Output the (x, y) coordinate of the center of the cell containing the given text.  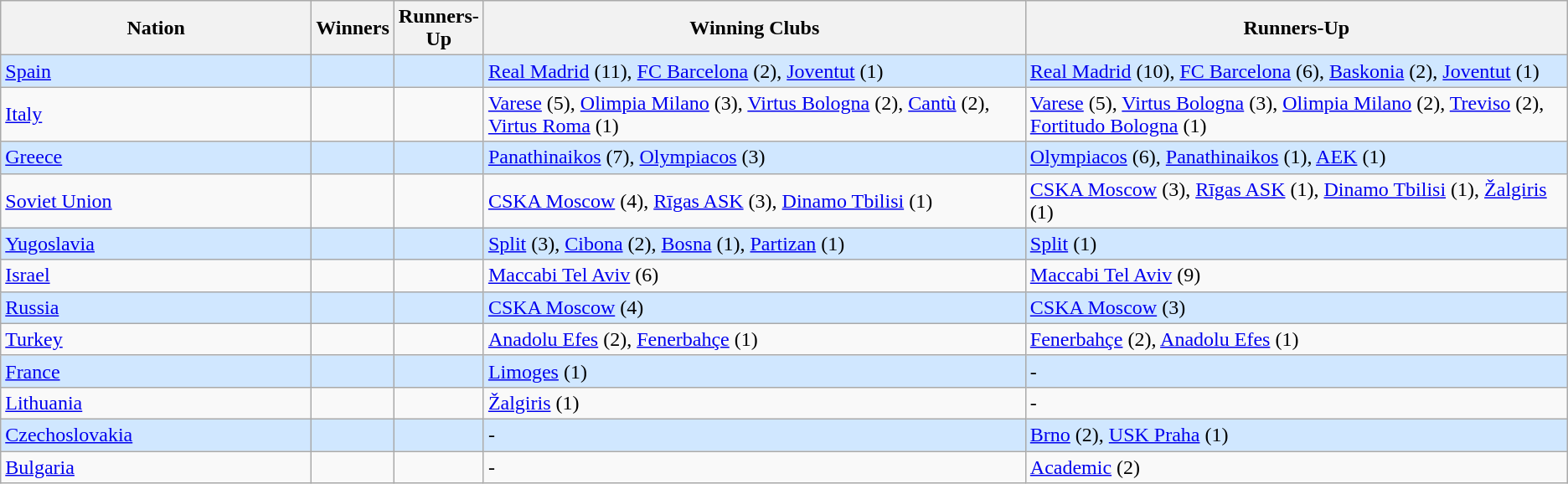
Split (1) (1297, 244)
Fenerbahçe (2), Anadolu Efes (1) (1297, 339)
Limoges (1) (754, 371)
Turkey (156, 339)
Maccabi Tel Aviv (9) (1297, 275)
Žalgiris (1) (754, 403)
Nation (156, 28)
Bulgaria (156, 466)
Winners (353, 28)
Academic (2) (1297, 466)
Lithuania (156, 403)
Brno (2), USK Praha (1) (1297, 435)
Maccabi Tel Aviv (6) (754, 275)
Winning Clubs (754, 28)
France (156, 371)
Russia (156, 307)
Greece (156, 157)
Varese (5), Olimpia Milano (3), Virtus Bologna (2), Cantù (2), Virtus Roma (1) (754, 114)
Czechoslovakia (156, 435)
Israel (156, 275)
Real Madrid (10), FC Barcelona (6), Baskonia (2), Joventut (1) (1297, 71)
CSKA Moscow (3) (1297, 307)
CSKA Moscow (3), Rīgas ASK (1), Dinamo Tbilisi (1), Žalgiris (1) (1297, 201)
CSKA Moscow (4) (754, 307)
Anadolu Efes (2), Fenerbahçe (1) (754, 339)
Real Madrid (11), FC Barcelona (2), Joventut (1) (754, 71)
Olympiacos (6), Panathinaikos (1), AEK (1) (1297, 157)
Spain (156, 71)
Panathinaikos (7), Olympiacos (3) (754, 157)
Yugoslavia (156, 244)
CSKA Moscow (4), Rīgas ASK (3), Dinamo Tbilisi (1) (754, 201)
Split (3), Cibona (2), Bosna (1), Partizan (1) (754, 244)
Soviet Union (156, 201)
Varese (5), Virtus Bologna (3), Olimpia Milano (2), Treviso (2), Fortitudo Bologna (1) (1297, 114)
Italy (156, 114)
